Capture the cell that displays the provided text and extract its [X, Y] central coordinate. 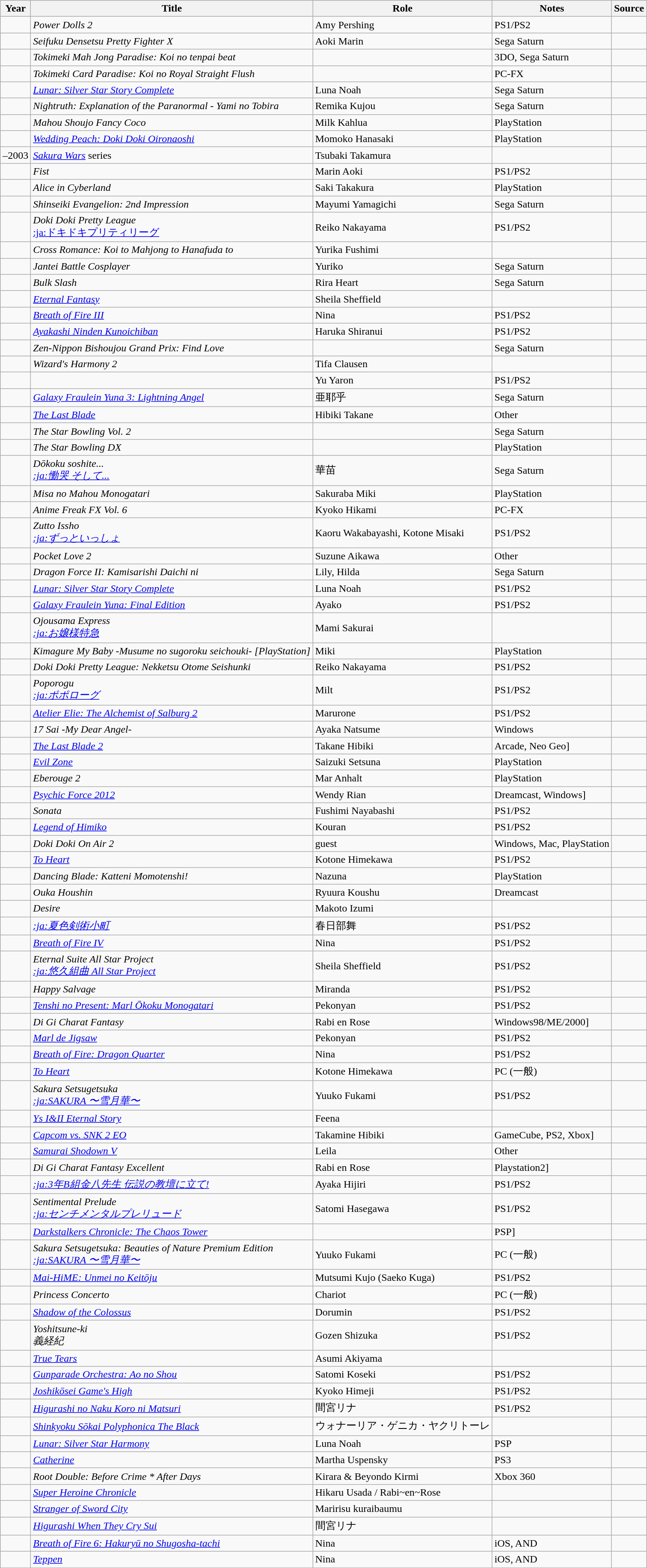
Princess Concerto [172, 1295]
Higurashi no Naku Koro ni Matsuri [172, 1408]
Eternal Fantasy [172, 299]
Mai-HiME: Unmei no Keitōju [172, 1278]
Gozen Shizuka [402, 1335]
Joshikōsei Game's High [172, 1391]
Shadow of the Colossus [172, 1312]
Power Dolls 2 [172, 25]
Maririsu kuraibaumu [402, 1509]
Chariot [402, 1295]
Dragon Force II: Kamisarishi Daichi ni [172, 572]
Aoki Marin [402, 41]
Stranger of Sword City [172, 1509]
Yu Yaron [402, 380]
Mami Sakurai [402, 628]
Breath of Fire III [172, 315]
Jantei Battle Cosplayer [172, 266]
Nightruth: Explanation of the Paranormal - Yami no Tobira [172, 106]
PSP [552, 1443]
Galaxy Fraulein Yuna: Final Edition [172, 605]
Miranda [402, 989]
Catherine [172, 1460]
Darkstalkers Chronicle: The Chaos Tower [172, 1232]
Doki Doki Pretty League:ja:ドキドキプリティリーグ [172, 227]
:ja:3年B組金八先生 伝説の教壇に立て! [172, 1185]
Shinkyoku Sōkai Polyphonica The Black [172, 1427]
Sakura Wars series [172, 155]
Momoko Hanasaki [402, 139]
Asumi Akiyama [402, 1358]
The Last Blade [172, 415]
Yuriko [402, 266]
Ayaka Natsume [402, 729]
Kirara & Beyondo Kirmi [402, 1476]
Teppen [172, 1559]
Makoto Izumi [402, 909]
Happy Salvage [172, 989]
Breath of Fire 6: Hakuryū no Shugosha-tachi [172, 1543]
Ys I&II Eternal Story [172, 1119]
Shinseiki Evangelion: 2nd Impression [172, 204]
Tsubaki Takamura [402, 155]
Title [172, 9]
Ryuura Koushu [402, 892]
True Tears [172, 1358]
Mar Anhalt [402, 778]
Pocket Love 2 [172, 556]
Breath of Fire: Dragon Quarter [172, 1054]
Sakuraba Miki [402, 493]
Marl de Jigsaw [172, 1038]
Year [15, 9]
Saki Takakura [402, 187]
Fushimi Nayabashi [402, 811]
Bulk Slash [172, 282]
Dorumin [402, 1312]
Lunar: Silver Star Harmony [172, 1443]
Satomi Koseki [402, 1375]
亜耶乎 [402, 398]
The Star Bowling DX [172, 447]
Xbox 360 [552, 1476]
Alice in Cyberland [172, 187]
Windows [552, 729]
Nazuna [402, 876]
Doki Doki On Air 2 [172, 843]
Mahou Shoujo Fancy Coco [172, 122]
Ayaka Hijiri [402, 1185]
Dōkoku soshite...:ja:慟哭 そして... [172, 470]
Super Heroine Chronicle [172, 1492]
Doki Doki Pretty League: Nekketsu Otome Seishunki [172, 667]
Wendy Rian [402, 795]
Yoshitsune-ki義経紀 [172, 1335]
17 Sai -My Dear Angel- [172, 729]
Playstation2] [552, 1167]
The Last Blade 2 [172, 745]
Takamine Hibiki [402, 1135]
Wizard's Harmony 2 [172, 364]
Tifa Clausen [402, 364]
Capcom vs. SNK 2 EO [172, 1135]
Eberouge 2 [172, 778]
Misa no Mahou Monogatari [172, 493]
Tenshi no Present: Marl Ōkoku Monogatari [172, 1005]
Kouran [402, 827]
Ayako [402, 605]
Ojousama Express:ja:お嬢様特急 [172, 628]
Root Double: Before Crime * After Days [172, 1476]
ウォナーリア・ゲニカ・ヤクリトーレ [402, 1427]
Anime Freak FX Vol. 6 [172, 510]
Feena [402, 1119]
Arcade, Neo Geo] [552, 745]
Gunparade Orchestra: Ao no Shou [172, 1375]
Hibiki Takane [402, 415]
Remika Kujou [402, 106]
Zutto Issho:ja:ずっといっしょ [172, 533]
Ayakashi Ninden Kunoichiban [172, 331]
Milk Kahlua [402, 122]
Di Gi Charat Fantasy Excellent [172, 1167]
Milt [402, 690]
Legend of Himiko [172, 827]
Evil Zone [172, 762]
Wedding Peach: Doki Doki Oironaoshi [172, 139]
PSP] [552, 1232]
Hikaru Usada / Rabi~en~Rose [402, 1492]
Satomi Hasegawa [402, 1209]
GameCube, PS2, Xbox] [552, 1135]
Martha Uspensky [402, 1460]
春日部舞 [402, 926]
Tokimeki Mah Jong Paradise: Koi no tenpai beat [172, 57]
Windows98/ME/2000] [552, 1022]
Sakura Setsugetsuka:ja:SAKURA 〜雪月華〜 [172, 1096]
Higurashi When They Cry Sui [172, 1526]
Fist [172, 171]
Windows, Mac, PlayStation [552, 843]
Kyoko Hikami [402, 510]
Zen-Nippon Bishoujou Grand Prix: Find Love [172, 348]
The Star Bowling Vol. 2 [172, 431]
Atelier Elie: The Alchemist of Salburg 2 [172, 713]
Amy Pershing [402, 25]
Yurika Fushimi [402, 250]
Breath of Fire IV [172, 943]
Di Gi Charat Fantasy [172, 1022]
Role [402, 9]
Saizuki Setsuna [402, 762]
Psychic Force 2012 [172, 795]
Marurone [402, 713]
Seifuku Densetsu Pretty Fighter X [172, 41]
Dreamcast, Windows] [552, 795]
Marin Aoki [402, 171]
Sonata [172, 811]
Mayumi Yamagichi [402, 204]
Eternal Suite All Star Project:ja:悠久組曲 All Star Project [172, 966]
Sentimental Prelude:ja:センチメンタルプレリュード [172, 1209]
Suzune Aikawa [402, 556]
Tokimeki Card Paradise: Koi no Royal Straight Flush [172, 74]
–2003 [15, 155]
Sakura Setsugetsuka: Beauties of Nature Premium Edition:ja:SAKURA 〜雪月華〜 [172, 1255]
Lily, Hilda [402, 572]
guest [402, 843]
Dreamcast [552, 892]
Source [629, 9]
Mutsumi Kujo (Saeko Kuga) [402, 1278]
華苗 [402, 470]
Kimagure My Baby -Musume no sugoroku seichouki- [PlayStation] [172, 651]
Notes [552, 9]
Kyoko Himeji [402, 1391]
Haruka Shiranui [402, 331]
Rira Heart [402, 282]
Ouka Houshin [172, 892]
Miki [402, 651]
:ja:夏色剣術小町 [172, 926]
Poporogu:ja:ポポローグ [172, 690]
Cross Romance: Koi to Mahjong to Hanafuda to [172, 250]
Leila [402, 1151]
Dancing Blade: Katteni Momotenshi! [172, 876]
Takane Hibiki [402, 745]
Samurai Shodown V [172, 1151]
PS3 [552, 1460]
3DO, Sega Saturn [552, 57]
Galaxy Fraulein Yuna 3: Lightning Angel [172, 398]
Desire [172, 909]
Kaoru Wakabayashi, Kotone Misaki [402, 533]
